Find where the given text appears and provide that cell's center as [x, y] coordinate. 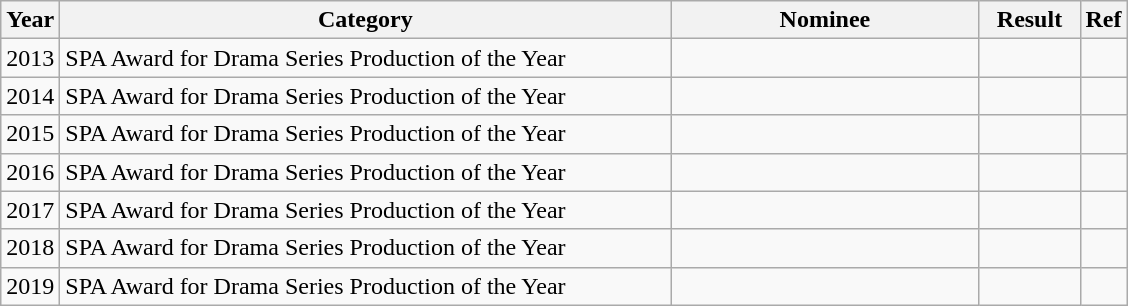
Nominee [825, 20]
2014 [30, 96]
Category [366, 20]
2018 [30, 248]
Ref [1104, 20]
2015 [30, 134]
2016 [30, 172]
2013 [30, 58]
2017 [30, 210]
2019 [30, 286]
Year [30, 20]
Result [1030, 20]
